For the text-containing cell, return its midpoint in [x, y] coordinate format. 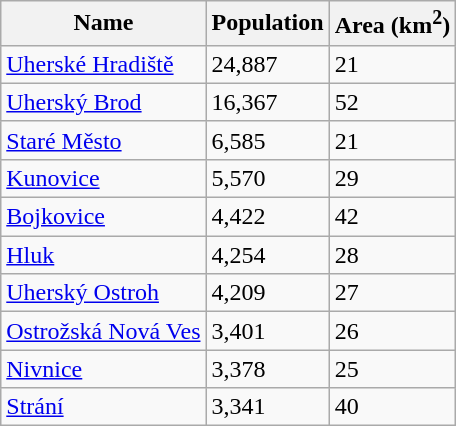
3,341 [268, 407]
52 [392, 102]
Staré Město [104, 140]
4,209 [268, 293]
29 [392, 178]
26 [392, 331]
42 [392, 217]
Strání [104, 407]
Uherský Brod [104, 102]
Area (km2) [392, 24]
16,367 [268, 102]
4,422 [268, 217]
Bojkovice [104, 217]
Name [104, 24]
3,378 [268, 369]
6,585 [268, 140]
24,887 [268, 64]
28 [392, 255]
4,254 [268, 255]
Population [268, 24]
Ostrožská Nová Ves [104, 331]
5,570 [268, 178]
40 [392, 407]
25 [392, 369]
Kunovice [104, 178]
Hluk [104, 255]
Uherský Ostroh [104, 293]
27 [392, 293]
Uherské Hradiště [104, 64]
3,401 [268, 331]
Nivnice [104, 369]
